For the text-containing cell, return its midpoint in [X, Y] coordinate format. 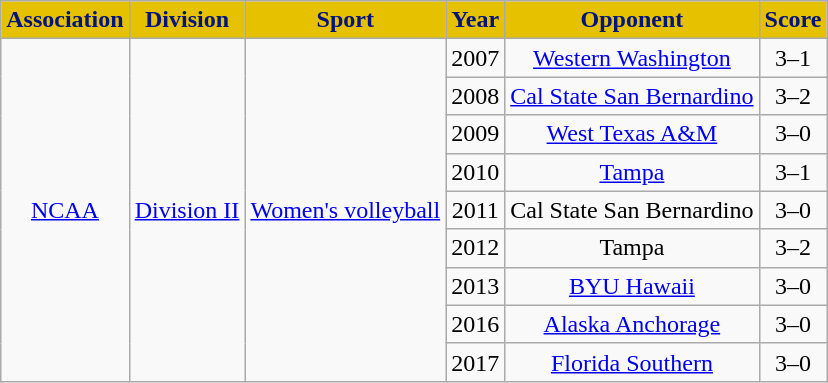
Sport [346, 20]
Alaska Anchorage [632, 324]
NCAA [65, 210]
Western Washington [632, 58]
Florida Southern [632, 362]
2010 [476, 172]
2017 [476, 362]
Division II [187, 210]
West Texas A&M [632, 134]
2016 [476, 324]
2012 [476, 248]
BYU Hawaii [632, 286]
Score [793, 20]
2009 [476, 134]
Women's volleyball [346, 210]
2007 [476, 58]
Division [187, 20]
Association [65, 20]
2008 [476, 96]
Opponent [632, 20]
2013 [476, 286]
Year [476, 20]
2011 [476, 210]
